Pinpoint the cell where the given text exists, returning its [X, Y] midpoint coordinate. 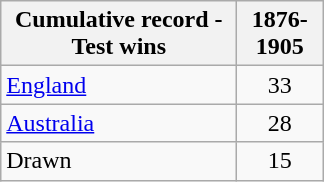
15 [280, 161]
Australia [119, 123]
England [119, 85]
33 [280, 85]
Cumulative record - Test wins [119, 34]
28 [280, 123]
Drawn [119, 161]
1876-1905 [280, 34]
